Return the [X, Y] coordinate for the center point of the cell that contains the specified text.  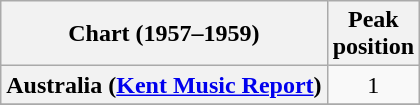
Peakposition [373, 34]
Australia (Kent Music Report) [164, 85]
1 [373, 85]
Chart (1957–1959) [164, 34]
